Detect which cell encompasses the target text, then output its (X, Y) center coordinate. 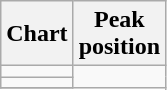
Peakposition (119, 34)
Chart (37, 34)
